Scan for the cell matching the given text and deliver its (X, Y) coordinate at center. 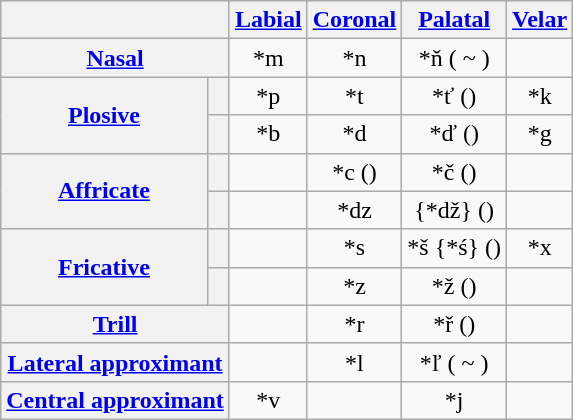
*s (354, 248)
Fricative (104, 267)
Trill (116, 324)
*v (268, 400)
Central approximant (116, 400)
*ž () (454, 286)
*b (268, 134)
*n (354, 58)
*l (354, 362)
Affricate (104, 191)
Coronal (354, 20)
*č () (454, 172)
Lateral approximant (116, 362)
*d (354, 134)
*k (540, 96)
*g (540, 134)
*š {*ś} () (454, 248)
*dz (354, 210)
*ň ( ~ ) (454, 58)
*z (354, 286)
Labial (268, 20)
*r (354, 324)
Velar (540, 20)
*x (540, 248)
*c () (354, 172)
{*dž} () (454, 210)
Nasal (116, 58)
*ď () (454, 134)
*ř () (454, 324)
Palatal (454, 20)
*ľ ( ~ ) (454, 362)
*ť () (454, 96)
Plosive (104, 115)
*t (354, 96)
*m (268, 58)
*p (268, 96)
*j (454, 400)
